Output the [x, y] coordinate of the center of the cell containing the given text.  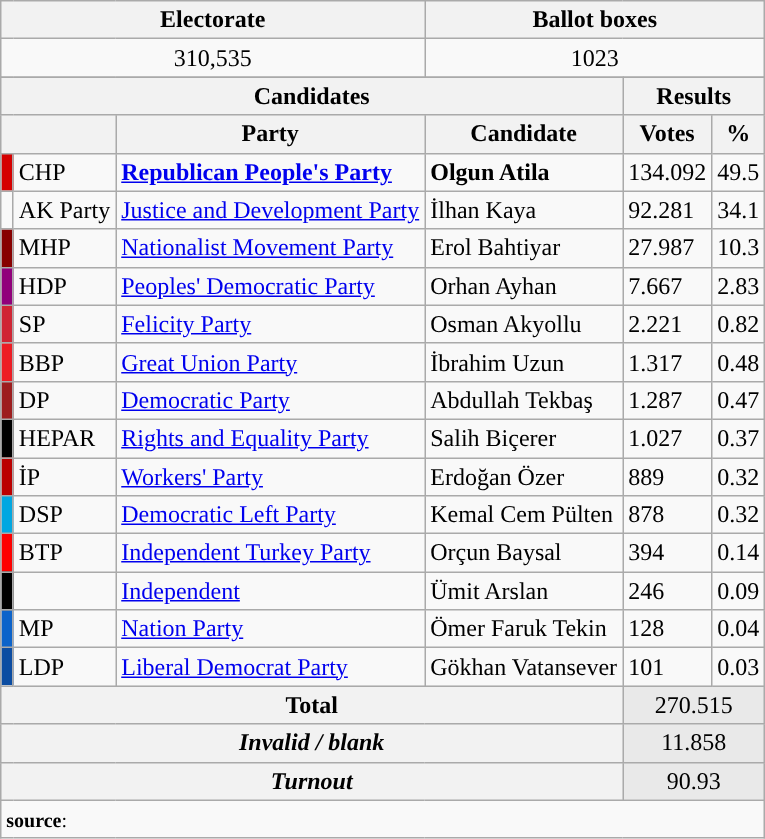
İbrahim Uzun [524, 362]
Salih Biçerer [524, 438]
270.515 [694, 705]
LDP [64, 667]
Democratic Left Party [270, 515]
DP [64, 400]
Justice and Development Party [270, 210]
Party [270, 134]
27.987 [668, 248]
101 [668, 667]
DSP [64, 515]
HDP [64, 286]
Turnout [312, 781]
10.3 [738, 248]
Candidate [524, 134]
878 [668, 515]
Democratic Party [270, 400]
İlhan Kaya [524, 210]
0.48 [738, 362]
Nation Party [270, 629]
Kemal Cem Pülten [524, 515]
Votes [668, 134]
1.317 [668, 362]
SP [64, 324]
Ömer Faruk Tekin [524, 629]
Independent [270, 591]
92.281 [668, 210]
MHP [64, 248]
Peoples' Democratic Party [270, 286]
Olgun Atila [524, 172]
Felicity Party [270, 324]
2.83 [738, 286]
Erdoğan Özer [524, 477]
134.092 [668, 172]
0.37 [738, 438]
Invalid / blank [312, 743]
Republican People's Party [270, 172]
0.14 [738, 553]
Ümit Arslan [524, 591]
Electorate [213, 20]
0.82 [738, 324]
BTP [64, 553]
889 [668, 477]
246 [668, 591]
Rights and Equality Party [270, 438]
Results [694, 96]
Ballot boxes [595, 20]
AK Party [64, 210]
Liberal Democrat Party [270, 667]
% [738, 134]
Candidates [312, 96]
90.93 [694, 781]
Workers' Party [270, 477]
7.667 [668, 286]
34.1 [738, 210]
0.09 [738, 591]
1023 [595, 58]
1.287 [668, 400]
Gökhan Vatansever [524, 667]
BBP [64, 362]
Total [312, 705]
0.04 [738, 629]
Osman Akyollu [524, 324]
1.027 [668, 438]
128 [668, 629]
Great Union Party [270, 362]
Abdullah Tekbaş [524, 400]
Erol Bahtiyar [524, 248]
Independent Turkey Party [270, 553]
HEPAR [64, 438]
0.03 [738, 667]
394 [668, 553]
2.221 [668, 324]
11.858 [694, 743]
310,535 [213, 58]
MP [64, 629]
Nationalist Movement Party [270, 248]
İP [64, 477]
Orçun Baysal [524, 553]
CHP [64, 172]
source: [383, 819]
0.47 [738, 400]
49.5 [738, 172]
Orhan Ayhan [524, 286]
